Output the [x, y] coordinate of the center of the cell containing the given text.  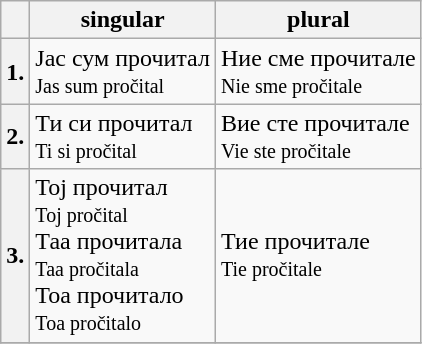
3. [16, 256]
Тој прочиталToj pročitalТаа прочиталаTaa pročitalaТоa прочиталoToа pročitalо [123, 256]
singular [123, 20]
Ние сме прочиталеNie sme pročitale [318, 72]
Јас сум прочиталJas sum pročital [123, 72]
Вие сте прочиталеVie ste pročitale [318, 136]
2. [16, 136]
1. [16, 72]
Ти си прочиталTi si pročital [123, 136]
plural [318, 20]
Тие прочиталеTie pročitale [318, 256]
